Scan for the cell matching the given text and deliver its (X, Y) coordinate at center. 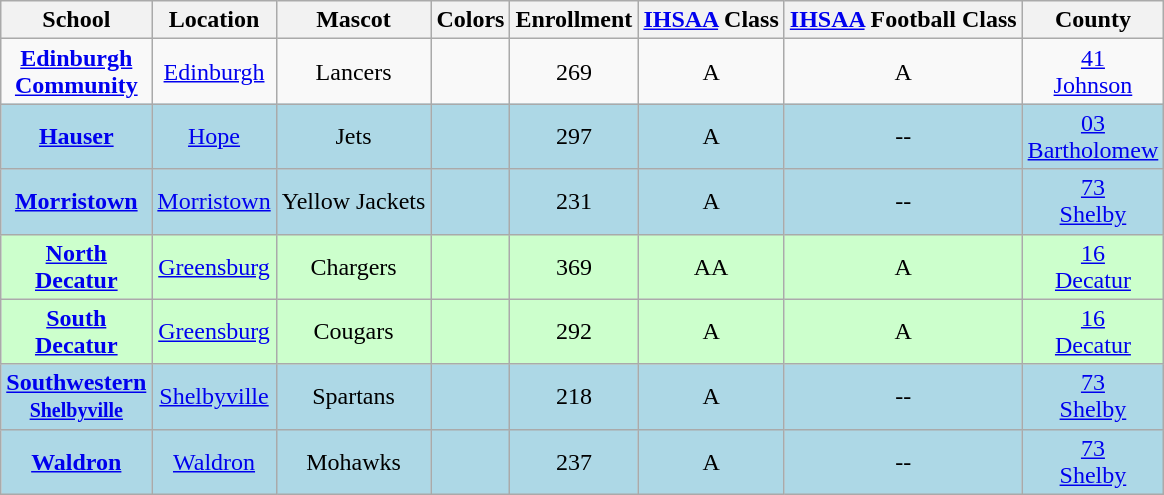
292 (574, 332)
Location (214, 20)
03 Bartholomew (1093, 136)
297 (574, 136)
Shelbyville (214, 396)
41 Johnson (1093, 72)
North Decatur (76, 266)
269 (574, 72)
Hope (214, 136)
South Decatur (76, 332)
218 (574, 396)
County (1093, 20)
Mohawks (354, 462)
IHSAA Class (711, 20)
Yellow Jackets (354, 202)
Edinburgh (214, 72)
369 (574, 266)
Cougars (354, 332)
Spartans (354, 396)
Mascot (354, 20)
Edinburgh Community (76, 72)
Hauser (76, 136)
Colors (470, 20)
237 (574, 462)
Chargers (354, 266)
231 (574, 202)
AA (711, 266)
Jets (354, 136)
Southwestern Shelbyville (76, 396)
IHSAA Football Class (903, 20)
Lancers (354, 72)
School (76, 20)
Enrollment (574, 20)
